From the cell containing the given text, extract its center point as [x, y] coordinate. 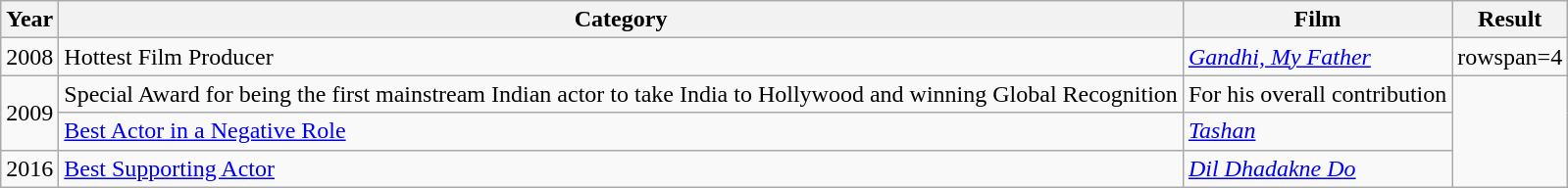
Best Actor in a Negative Role [622, 131]
2016 [29, 168]
rowspan=4 [1510, 57]
Special Award for being the first mainstream Indian actor to take India to Hollywood and winning Global Recognition [622, 94]
Result [1510, 20]
Dil Dhadakne Do [1317, 168]
Category [622, 20]
2008 [29, 57]
Hottest Film Producer [622, 57]
Film [1317, 20]
Best Supporting Actor [622, 168]
For his overall contribution [1317, 94]
Gandhi, My Father [1317, 57]
2009 [29, 113]
Year [29, 20]
Tashan [1317, 131]
